Capture the cell that displays the provided text and extract its (x, y) central coordinate. 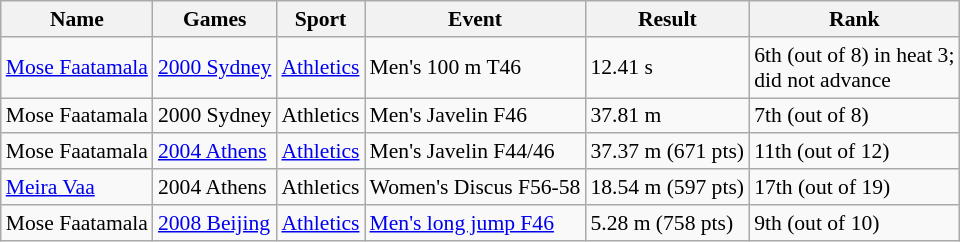
Games (214, 19)
Women's Discus F56-58 (474, 187)
17th (out of 19) (854, 187)
7th (out of 8) (854, 116)
2008 Beijing (214, 223)
Meira Vaa (77, 187)
Sport (320, 19)
9th (out of 10) (854, 223)
12.41 s (667, 68)
37.81 m (667, 116)
6th (out of 8) in heat 3;did not advance (854, 68)
Men's Javelin F46 (474, 116)
Name (77, 19)
11th (out of 12) (854, 152)
Men's 100 m T46 (474, 68)
Rank (854, 19)
Result (667, 19)
Men's Javelin F44/46 (474, 152)
Event (474, 19)
18.54 m (597 pts) (667, 187)
37.37 m (671 pts) (667, 152)
Men's long jump F46 (474, 223)
5.28 m (758 pts) (667, 223)
